Pinpoint the cell where the given text exists, returning its [X, Y] midpoint coordinate. 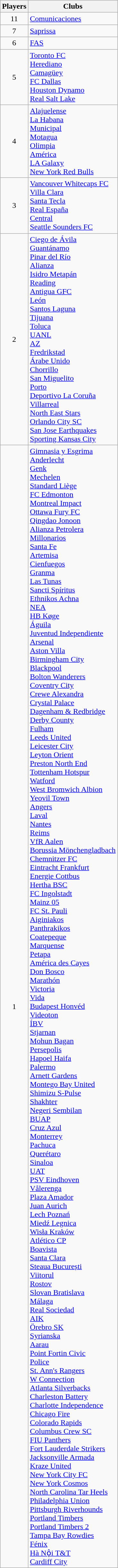
Players [14, 6]
Comunicaciones [73, 19]
Alajuelense La Habana Municipal Motagua Olimpia América LA Galaxy New York Red Bulls [73, 141]
3 [14, 206]
Toronto FC Herediano Camagüey FC Dallas Houston Dynamo Real Salt Lake [73, 77]
7 [14, 31]
11 [14, 19]
1 [14, 1006]
2 [14, 339]
FAS [73, 43]
6 [14, 43]
4 [14, 141]
Saprissa [73, 31]
5 [14, 77]
Vancouver Whitecaps FC Villa Clara Santa Tecla Real España Central Seattle Sounders FC [73, 206]
Clubs [73, 6]
